For the text-containing cell, return its midpoint in [X, Y] coordinate format. 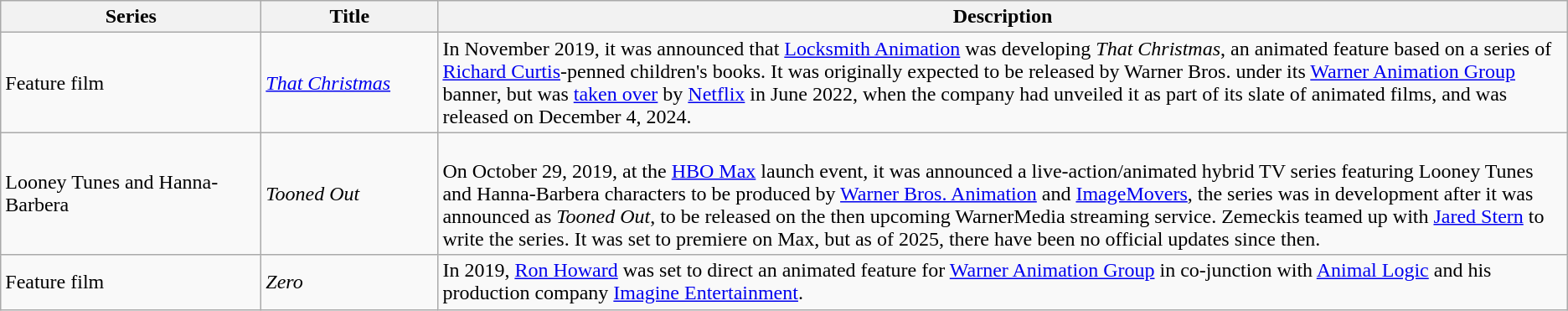
Description [1003, 17]
Series [131, 17]
Title [350, 17]
Looney Tunes and Hanna-Barbera [131, 194]
Tooned Out [350, 194]
Zero [350, 282]
That Christmas [350, 82]
